Capture the cell that displays the provided text and extract its [X, Y] central coordinate. 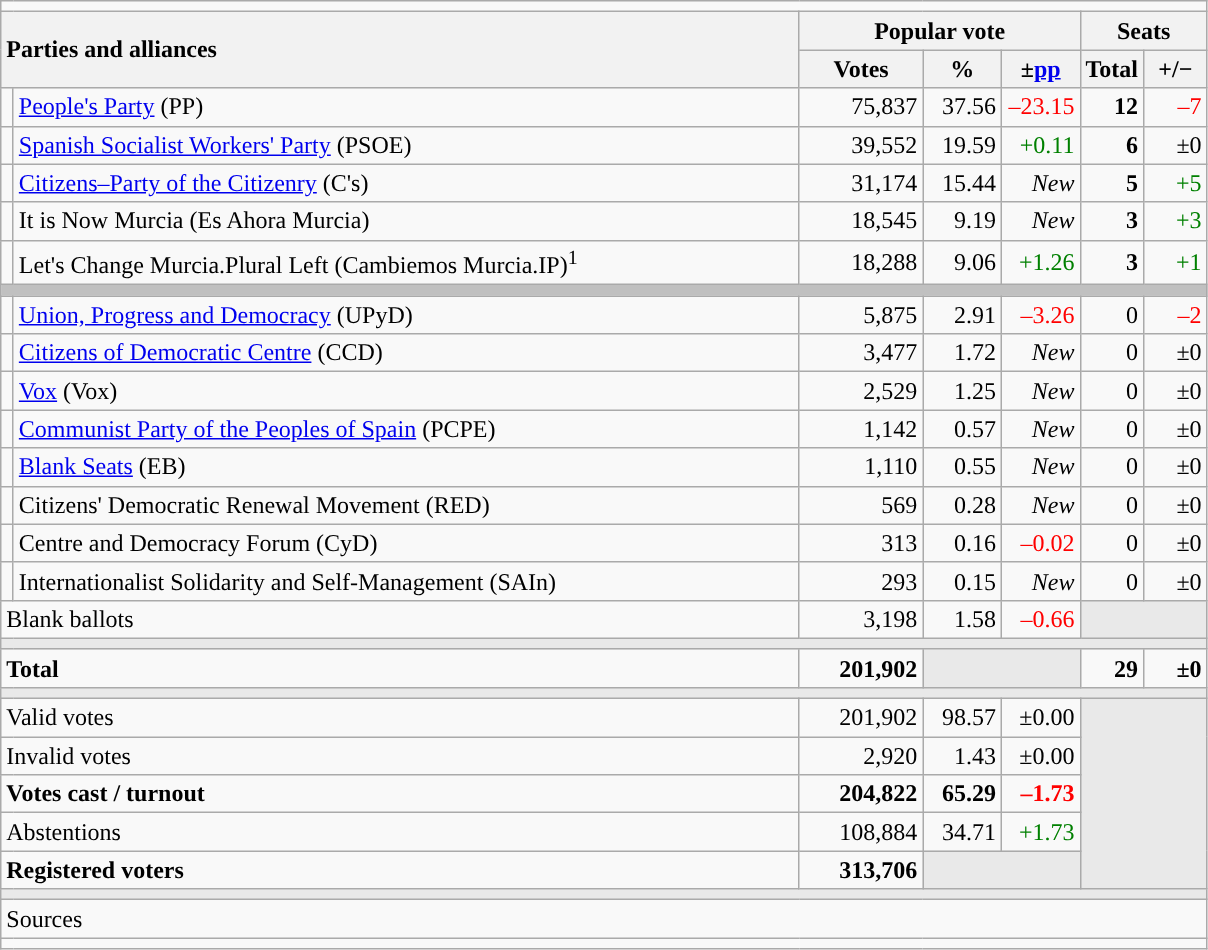
% [962, 69]
1,110 [861, 467]
Popular vote [940, 31]
204,822 [861, 794]
Votes cast / turnout [400, 794]
569 [861, 505]
108,884 [861, 832]
2,529 [861, 391]
37.56 [962, 107]
1.43 [962, 756]
1.72 [962, 353]
313 [861, 543]
18,545 [861, 221]
Seats [1144, 31]
–0.02 [1040, 543]
Spanish Socialist Workers' Party (PSOE) [406, 145]
It is Now Murcia (Es Ahora Murcia) [406, 221]
Parties and alliances [400, 50]
5 [1112, 183]
Blank Seats (EB) [406, 467]
31,174 [861, 183]
1.25 [962, 391]
Registered voters [400, 870]
±pp [1040, 69]
3,477 [861, 353]
Invalid votes [400, 756]
29 [1112, 668]
+1.73 [1040, 832]
98.57 [962, 718]
0.55 [962, 467]
0.57 [962, 429]
15.44 [962, 183]
Communist Party of the Peoples of Spain (PCPE) [406, 429]
0.16 [962, 543]
2.91 [962, 315]
–23.15 [1040, 107]
Valid votes [400, 718]
3,198 [861, 619]
293 [861, 581]
–3.26 [1040, 315]
75,837 [861, 107]
Union, Progress and Democracy (UPyD) [406, 315]
+0.11 [1040, 145]
Votes [861, 69]
–7 [1176, 107]
39,552 [861, 145]
Internationalist Solidarity and Self-Management (SAIn) [406, 581]
2,920 [861, 756]
1,142 [861, 429]
Centre and Democracy Forum (CyD) [406, 543]
5,875 [861, 315]
313,706 [861, 870]
0.28 [962, 505]
+1 [1176, 262]
65.29 [962, 794]
Citizens of Democratic Centre (CCD) [406, 353]
–0.66 [1040, 619]
0.15 [962, 581]
Abstentions [400, 832]
+/− [1176, 69]
–2 [1176, 315]
Blank ballots [400, 619]
Citizens' Democratic Renewal Movement (RED) [406, 505]
34.71 [962, 832]
12 [1112, 107]
Citizens–Party of the Citizenry (C's) [406, 183]
Let's Change Murcia.Plural Left (Cambiemos Murcia.IP)1 [406, 262]
People's Party (PP) [406, 107]
9.06 [962, 262]
–1.73 [1040, 794]
+3 [1176, 221]
Vox (Vox) [406, 391]
1.58 [962, 619]
9.19 [962, 221]
19.59 [962, 145]
Sources [604, 919]
+5 [1176, 183]
6 [1112, 145]
+1.26 [1040, 262]
18,288 [861, 262]
